Output the (X, Y) coordinate of the center of the cell containing the given text.  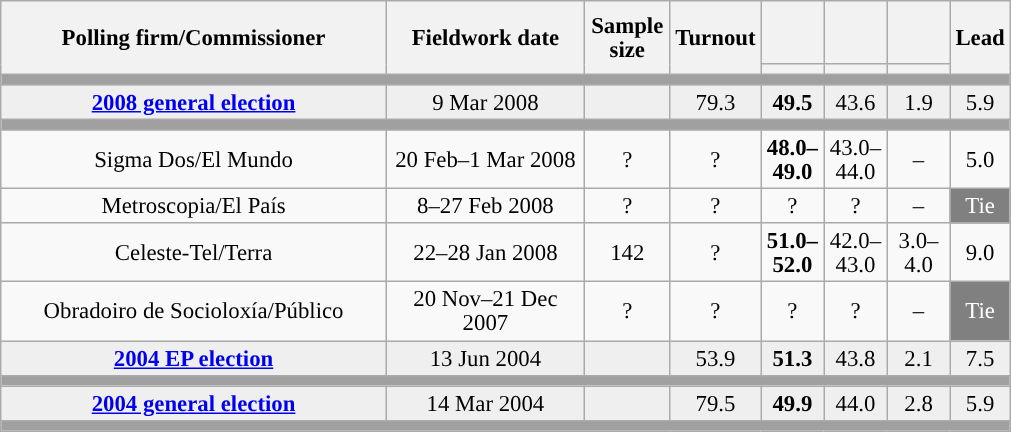
51.0–52.0 (792, 254)
7.5 (980, 358)
43.8 (856, 358)
42.0–43.0 (856, 254)
Obradoiro de Socioloxía/Público (194, 312)
Celeste-Tel/Terra (194, 254)
2004 general election (194, 404)
2008 general election (194, 102)
49.5 (792, 102)
79.5 (716, 404)
1.9 (918, 102)
22–28 Jan 2008 (485, 254)
43.6 (856, 102)
20 Nov–21 Dec 2007 (485, 312)
2004 EP election (194, 358)
2.1 (918, 358)
3.0–4.0 (918, 254)
Sigma Dos/El Mundo (194, 160)
142 (627, 254)
14 Mar 2004 (485, 404)
9 Mar 2008 (485, 102)
Lead (980, 38)
13 Jun 2004 (485, 358)
53.9 (716, 358)
Fieldwork date (485, 38)
Sample size (627, 38)
Turnout (716, 38)
43.0–44.0 (856, 160)
8–27 Feb 2008 (485, 206)
5.0 (980, 160)
49.9 (792, 404)
2.8 (918, 404)
44.0 (856, 404)
20 Feb–1 Mar 2008 (485, 160)
Metroscopia/El País (194, 206)
9.0 (980, 254)
51.3 (792, 358)
79.3 (716, 102)
48.0–49.0 (792, 160)
Polling firm/Commissioner (194, 38)
